Search for the cell housing the specified text and yield its [X, Y] center coordinate. 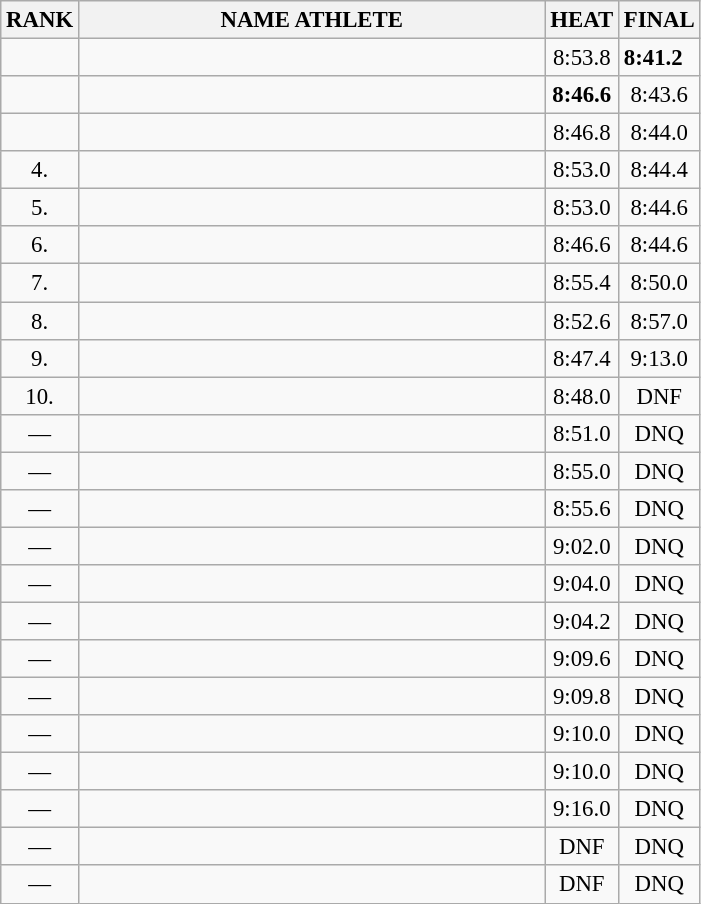
9:09.8 [582, 697]
8:52.6 [582, 321]
9:04.0 [582, 584]
8:53.8 [582, 58]
4. [40, 170]
NAME ATHLETE [312, 20]
8:51.0 [582, 433]
8:44.0 [658, 133]
9. [40, 358]
10. [40, 396]
9:16.0 [582, 809]
7. [40, 283]
FINAL [658, 20]
9:02.0 [582, 546]
8:50.0 [658, 283]
8:41.2 [658, 58]
8:48.0 [582, 396]
8. [40, 321]
RANK [40, 20]
8:43.6 [658, 95]
5. [40, 208]
8:46.8 [582, 133]
8:47.4 [582, 358]
6. [40, 245]
8:55.0 [582, 471]
9:04.2 [582, 621]
HEAT [582, 20]
8:57.0 [658, 321]
8:55.4 [582, 283]
9:13.0 [658, 358]
9:09.6 [582, 659]
8:55.6 [582, 509]
8:44.4 [658, 170]
